Pinpoint the cell where the given text exists, returning its [x, y] midpoint coordinate. 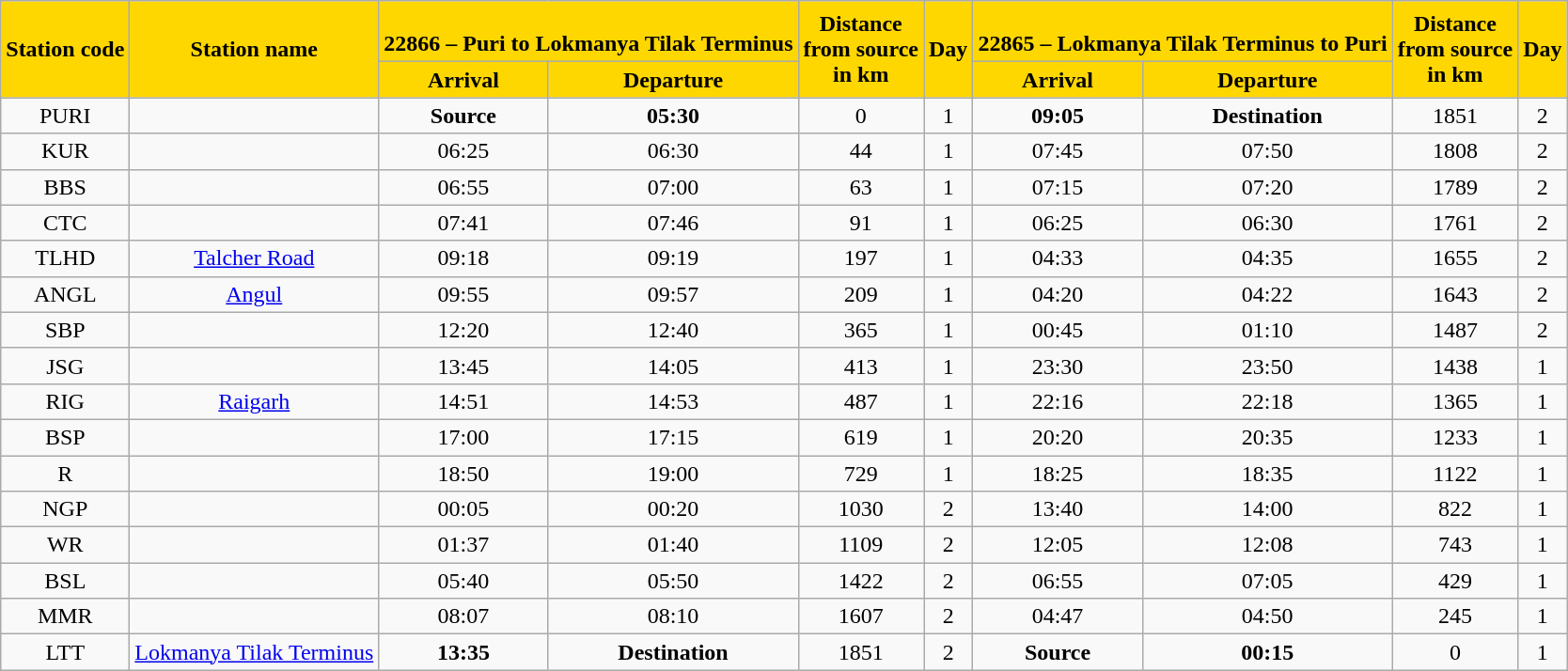
22:16 [1058, 401]
Raigarh [254, 401]
44 [861, 151]
13:45 [463, 366]
91 [861, 223]
07:45 [1058, 151]
743 [1455, 545]
23:30 [1058, 366]
1422 [861, 581]
05:40 [463, 581]
04:50 [1267, 616]
00:05 [463, 509]
197 [861, 258]
07:00 [673, 187]
09:55 [463, 294]
Angul [254, 294]
1607 [861, 616]
LTT [66, 652]
12:05 [1058, 545]
08:07 [463, 616]
1122 [1455, 473]
1761 [1455, 223]
BSP [66, 437]
07:46 [673, 223]
19:00 [673, 473]
1487 [1455, 330]
12:08 [1267, 545]
04:35 [1267, 258]
18:50 [463, 473]
17:15 [673, 437]
22866 – Puri to Lokmanya Tilak Terminus [588, 32]
12:20 [463, 330]
BBS [66, 187]
429 [1455, 581]
07:20 [1267, 187]
619 [861, 437]
1109 [861, 545]
07:50 [1267, 151]
12:40 [673, 330]
07:05 [1267, 581]
CTC [66, 223]
WR [66, 545]
729 [861, 473]
23:50 [1267, 366]
1365 [1455, 401]
1655 [1455, 258]
822 [1455, 509]
63 [861, 187]
14:00 [1267, 509]
04:20 [1058, 294]
07:15 [1058, 187]
1233 [1455, 437]
09:05 [1058, 116]
365 [861, 330]
05:50 [673, 581]
18:35 [1267, 473]
01:37 [463, 545]
14:51 [463, 401]
245 [1455, 616]
08:10 [673, 616]
20:35 [1267, 437]
1789 [1455, 187]
ANGL [66, 294]
MMR [66, 616]
1643 [1455, 294]
04:33 [1058, 258]
JSG [66, 366]
07:41 [463, 223]
17:00 [463, 437]
13:35 [463, 652]
1808 [1455, 151]
R [66, 473]
1438 [1455, 366]
Station name [254, 49]
00:15 [1267, 652]
KUR [66, 151]
04:47 [1058, 616]
Talcher Road [254, 258]
413 [861, 366]
NGP [66, 509]
01:10 [1267, 330]
09:19 [673, 258]
13:40 [1058, 509]
BSL [66, 581]
14:53 [673, 401]
00:45 [1058, 330]
209 [861, 294]
04:22 [1267, 294]
Station code [66, 49]
TLHD [66, 258]
00:20 [673, 509]
22865 – Lokmanya Tilak Terminus to Puri [1183, 32]
PURI [66, 116]
Lokmanya Tilak Terminus [254, 652]
05:30 [673, 116]
09:57 [673, 294]
SBP [66, 330]
1030 [861, 509]
14:05 [673, 366]
18:25 [1058, 473]
RIG [66, 401]
20:20 [1058, 437]
487 [861, 401]
01:40 [673, 545]
09:18 [463, 258]
22:18 [1267, 401]
